Find where the given text appears and provide that cell's center as [X, Y] coordinate. 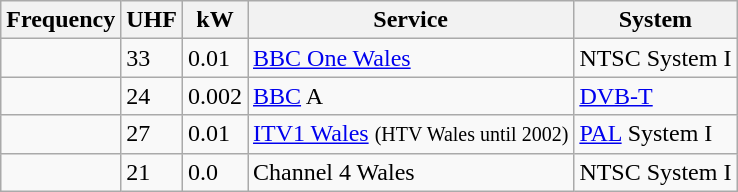
DVB-T [656, 96]
33 [152, 58]
PAL System I [656, 134]
21 [152, 172]
BBC One Wales [411, 58]
27 [152, 134]
kW [214, 20]
24 [152, 96]
Channel 4 Wales [411, 172]
Service [411, 20]
Frequency [61, 20]
BBC A [411, 96]
System [656, 20]
UHF [152, 20]
ITV1 Wales (HTV Wales until 2002) [411, 134]
0.0 [214, 172]
0.002 [214, 96]
